From the cell containing the given text, extract its center point as (X, Y) coordinate. 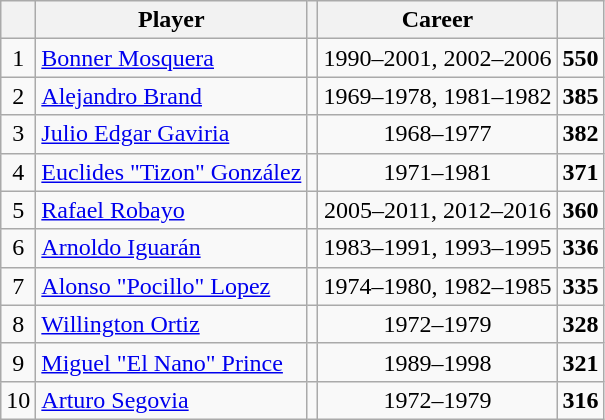
Career (438, 20)
Miguel "El Nano" Prince (172, 362)
Euclides "Tizon" González (172, 172)
1969–1978, 1981–1982 (438, 96)
Julio Edgar Gaviria (172, 134)
Player (172, 20)
360 (580, 210)
371 (580, 172)
385 (580, 96)
1 (18, 58)
Rafael Robayo (172, 210)
328 (580, 324)
Willington Ortiz (172, 324)
Arnoldo Iguarán (172, 248)
8 (18, 324)
1990–2001, 2002–2006 (438, 58)
321 (580, 362)
4 (18, 172)
5 (18, 210)
550 (580, 58)
1968–1977 (438, 134)
2005–2011, 2012–2016 (438, 210)
7 (18, 286)
335 (580, 286)
6 (18, 248)
1971–1981 (438, 172)
316 (580, 400)
Bonner Mosquera (172, 58)
1974–1980, 1982–1985 (438, 286)
1989–1998 (438, 362)
10 (18, 400)
Arturo Segovia (172, 400)
Alonso "Pocillo" Lopez (172, 286)
9 (18, 362)
382 (580, 134)
3 (18, 134)
Alejandro Brand (172, 96)
2 (18, 96)
336 (580, 248)
1983–1991, 1993–1995 (438, 248)
